Extract the (X, Y) coordinate from the center of the cell holding the provided text.  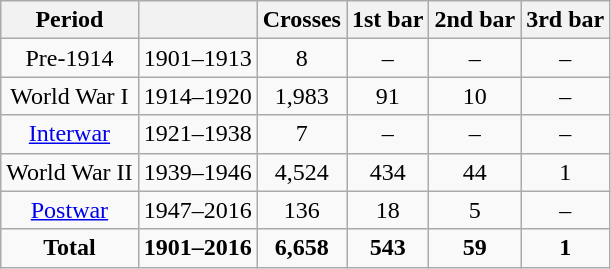
136 (302, 210)
44 (475, 172)
91 (387, 96)
434 (387, 172)
Period (70, 20)
1901–2016 (198, 248)
8 (302, 58)
Total (70, 248)
1914–1920 (198, 96)
543 (387, 248)
5 (475, 210)
3rd bar (566, 20)
6,658 (302, 248)
1,983 (302, 96)
18 (387, 210)
World War II (70, 172)
4,524 (302, 172)
2nd bar (475, 20)
59 (475, 248)
Postwar (70, 210)
1901–1913 (198, 58)
7 (302, 134)
1921–1938 (198, 134)
1939–1946 (198, 172)
10 (475, 96)
Interwar (70, 134)
World War I (70, 96)
1947–2016 (198, 210)
Crosses (302, 20)
1st bar (387, 20)
Pre-1914 (70, 58)
